Capture the cell that displays the provided text and extract its [x, y] central coordinate. 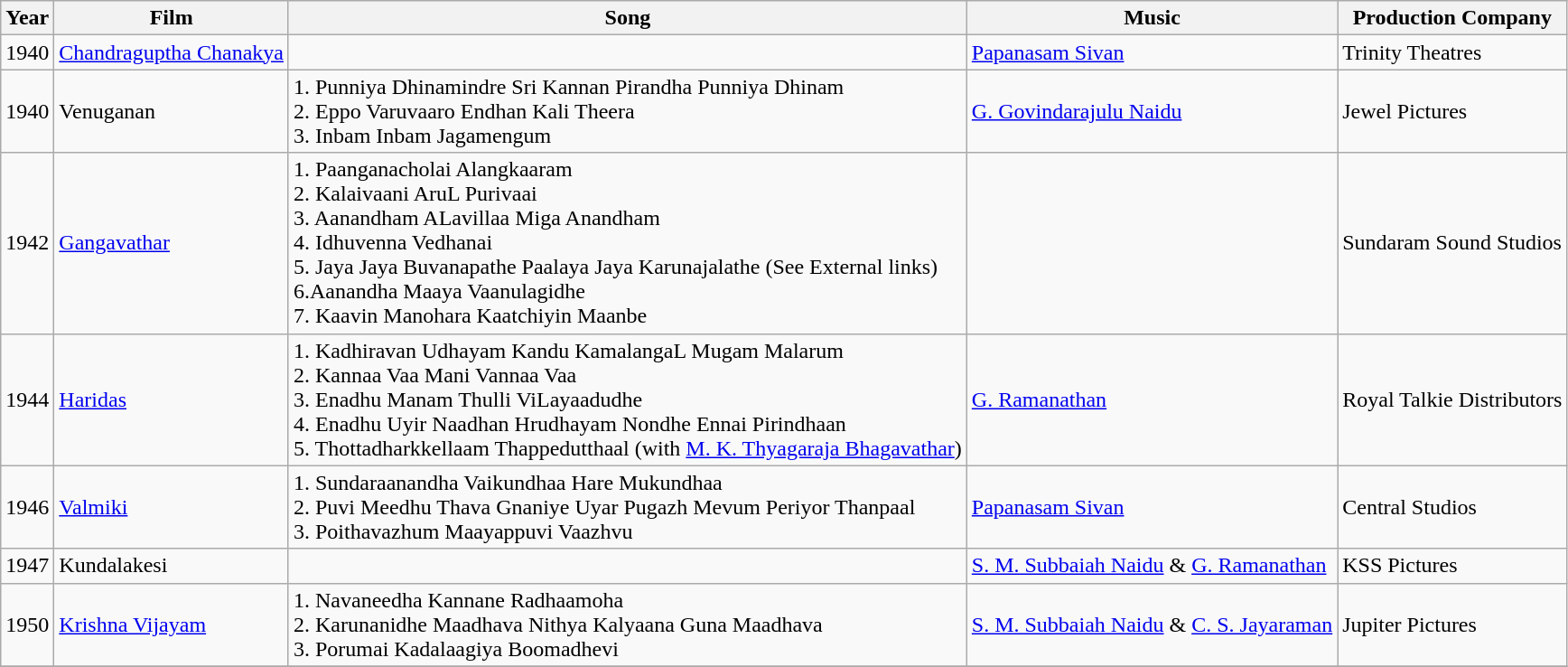
Film [172, 18]
1946 [27, 507]
KSS Pictures [1452, 566]
1947 [27, 566]
Year [27, 18]
1942 [27, 243]
S. M. Subbaiah Naidu & C. S. Jayaraman [1152, 625]
Haridas [172, 399]
Trinity Theatres [1452, 52]
Music [1152, 18]
Production Company [1452, 18]
Kundalakesi [172, 566]
Sundaram Sound Studios [1452, 243]
Jupiter Pictures [1452, 625]
1944 [27, 399]
Krishna Vijayam [172, 625]
1. Navaneedha Kannane Radhaamoha2. Karunanidhe Maadhava Nithya Kalyaana Guna Maadhava3. Porumai Kadalaagiya Boomadhevi [627, 625]
G. Govindarajulu Naidu [1152, 111]
Jewel Pictures [1452, 111]
1. Punniya Dhinamindre Sri Kannan Pirandha Punniya Dhinam2. Eppo Varuvaaro Endhan Kali Theera3. Inbam Inbam Jagamengum [627, 111]
Gangavathar [172, 243]
Central Studios [1452, 507]
1. Sundaraanandha Vaikundhaa Hare Mukundhaa2. Puvi Meedhu Thava Gnaniye Uyar Pugazh Mevum Periyor Thanpaal3. Poithavazhum Maayappuvi Vaazhvu [627, 507]
Song [627, 18]
G. Ramanathan [1152, 399]
Venuganan [172, 111]
Royal Talkie Distributors [1452, 399]
1950 [27, 625]
S. M. Subbaiah Naidu & G. Ramanathan [1152, 566]
Valmiki [172, 507]
Chandraguptha Chanakya [172, 52]
